Determine the [X, Y] coordinate at the center of the cell enclosing the given text.  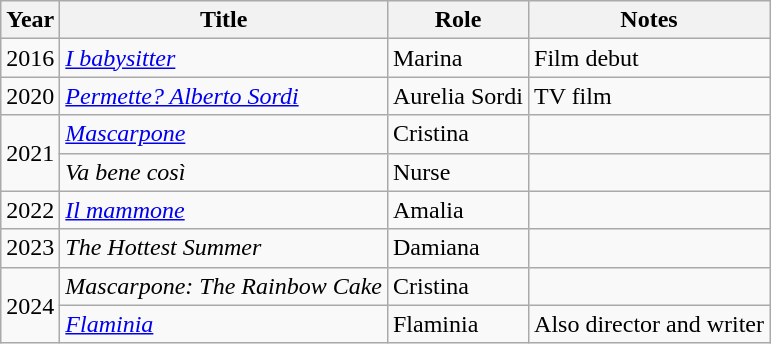
Year [30, 20]
Mascarpone: The Rainbow Cake [224, 286]
The Hottest Summer [224, 248]
2023 [30, 248]
Nurse [458, 172]
2024 [30, 305]
Role [458, 20]
2021 [30, 153]
Permette? Alberto Sordi [224, 96]
2020 [30, 96]
Damiana [458, 248]
Title [224, 20]
Mascarpone [224, 134]
2022 [30, 210]
Il mammone [224, 210]
Also director and writer [650, 324]
TV film [650, 96]
Marina [458, 58]
Va bene così [224, 172]
I babysitter [224, 58]
Notes [650, 20]
Aurelia Sordi [458, 96]
Amalia [458, 210]
2016 [30, 58]
Film debut [650, 58]
